Search for the cell housing the specified text and yield its [x, y] center coordinate. 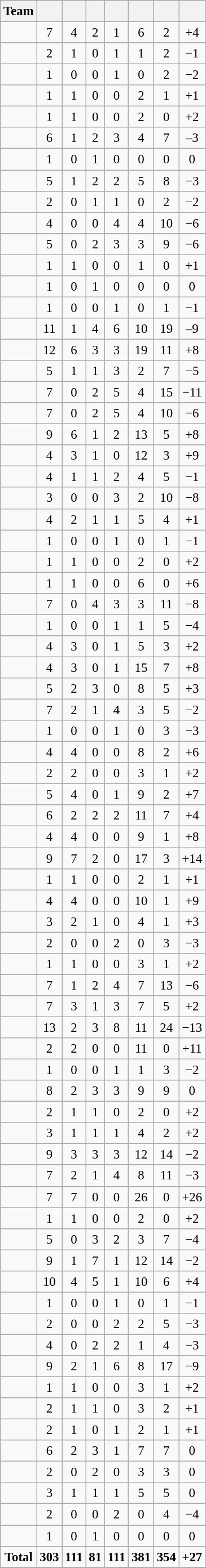
+7 [192, 795]
24 [166, 1027]
+27 [192, 1557]
−11 [192, 393]
−5 [192, 371]
Team [19, 11]
+26 [192, 1197]
303 [50, 1557]
26 [141, 1197]
−13 [192, 1027]
81 [95, 1557]
–9 [192, 329]
381 [141, 1557]
–3 [192, 138]
Total [19, 1557]
+14 [192, 858]
−9 [192, 1366]
354 [166, 1557]
+11 [192, 1049]
